Find where the given text appears and provide that cell's center as [x, y] coordinate. 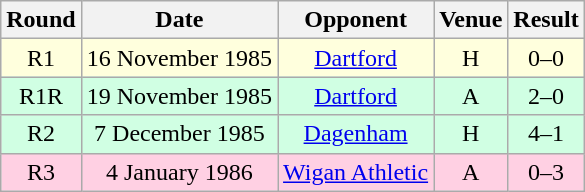
R3 [41, 172]
Wigan Athletic [356, 172]
2–0 [546, 96]
R1 [41, 58]
R2 [41, 134]
Round [41, 20]
Venue [471, 20]
0–0 [546, 58]
16 November 1985 [179, 58]
4 January 1986 [179, 172]
Result [546, 20]
Opponent [356, 20]
19 November 1985 [179, 96]
7 December 1985 [179, 134]
R1R [41, 96]
Dagenham [356, 134]
Date [179, 20]
4–1 [546, 134]
0–3 [546, 172]
